Identify which cell holds the provided text, then report its [x, y] central coordinate. 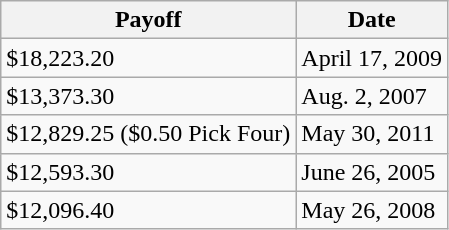
May 26, 2008 [372, 210]
$18,223.20 [148, 58]
Aug. 2, 2007 [372, 96]
Date [372, 20]
May 30, 2011 [372, 134]
Payoff [148, 20]
June 26, 2005 [372, 172]
$12,829.25 ($0.50 Pick Four) [148, 134]
April 17, 2009 [372, 58]
$12,096.40 [148, 210]
$13,373.30 [148, 96]
$12,593.30 [148, 172]
